Extract the [X, Y] coordinate from the center of the cell holding the provided text.  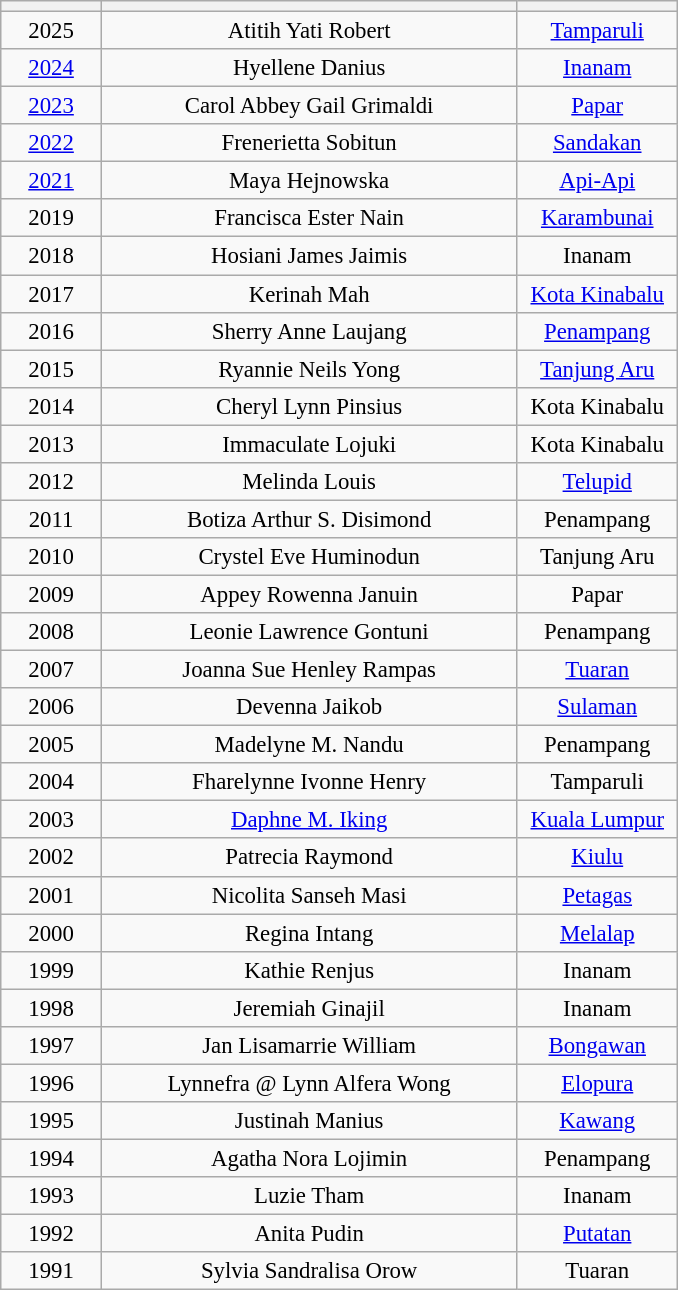
Daphne M. Iking [309, 820]
Petagas [598, 895]
Justinah Manius [309, 1121]
Immaculate Lojuki [309, 444]
Devenna Jaikob [309, 707]
2001 [52, 895]
Bongawan [598, 1046]
Elopura [598, 1083]
2019 [52, 219]
Fharelynne Ivonne Henry [309, 782]
2008 [52, 632]
1994 [52, 1158]
1993 [52, 1196]
2025 [52, 31]
2012 [52, 482]
Sandakan [598, 143]
Api-Api [598, 181]
1996 [52, 1083]
1998 [52, 1008]
Jeremiah Ginajil [309, 1008]
2002 [52, 858]
Agatha Nora Lojimin [309, 1158]
1992 [52, 1234]
Crystel Eve Huminodun [309, 557]
Leonie Lawrence Gontuni [309, 632]
Melinda Louis [309, 482]
Cheryl Lynn Pinsius [309, 406]
2007 [52, 670]
Putatan [598, 1234]
2006 [52, 707]
Regina Intang [309, 933]
2023 [52, 106]
Frenerietta Sobitun [309, 143]
Nicolita Sanseh Masi [309, 895]
Melalap [598, 933]
1999 [52, 970]
2000 [52, 933]
2009 [52, 594]
Luzie Tham [309, 1196]
2003 [52, 820]
1997 [52, 1046]
2024 [52, 68]
Botiza Arthur S. Disimond [309, 519]
Jan Lisamarrie William [309, 1046]
Sulaman [598, 707]
1991 [52, 1271]
Hyellene Danius [309, 68]
Francisca Ester Nain [309, 219]
Kiulu [598, 858]
Lynnefra @ Lynn Alfera Wong [309, 1083]
2017 [52, 294]
Joanna Sue Henley Rampas [309, 670]
Sherry Anne Laujang [309, 331]
Maya Hejnowska [309, 181]
2015 [52, 369]
Madelyne M. Nandu [309, 745]
Kawang [598, 1121]
2005 [52, 745]
2018 [52, 256]
Patrecia Raymond [309, 858]
Kerinah Mah [309, 294]
Karambunai [598, 219]
Atitih Yati Robert [309, 31]
2014 [52, 406]
2022 [52, 143]
Telupid [598, 482]
Carol Abbey Gail Grimaldi [309, 106]
Anita Pudin [309, 1234]
Hosiani James Jaimis [309, 256]
2013 [52, 444]
1995 [52, 1121]
Appey Rowenna Januin [309, 594]
Kathie Renjus [309, 970]
2016 [52, 331]
2004 [52, 782]
2021 [52, 181]
Ryannie Neils Yong [309, 369]
2011 [52, 519]
Kuala Lumpur [598, 820]
Sylvia Sandralisa Orow [309, 1271]
2010 [52, 557]
